Return (x, y) of the center of cell containing provided text 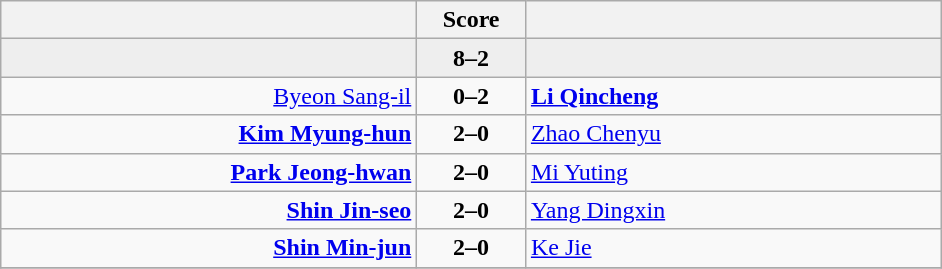
Shin Jin-seo (209, 210)
Park Jeong-hwan (209, 172)
Score (472, 20)
Shin Min-jun (209, 248)
Mi Yuting (733, 172)
0–2 (472, 96)
Li Qincheng (733, 96)
Byeon Sang-il (209, 96)
Yang Dingxin (733, 210)
Zhao Chenyu (733, 134)
8–2 (472, 58)
Ke Jie (733, 248)
Kim Myung-hun (209, 134)
